Output the (X, Y) coordinate of the center of the cell containing the given text.  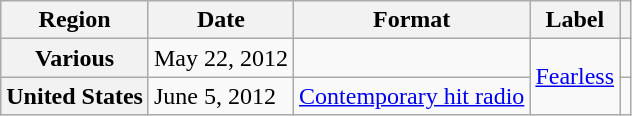
United States (75, 96)
Format (412, 20)
Contemporary hit radio (412, 96)
Various (75, 58)
June 5, 2012 (220, 96)
Label (575, 20)
Region (75, 20)
Date (220, 20)
Fearless (575, 77)
May 22, 2012 (220, 58)
